Locate the cell with the specified text and output its (x, y) center coordinate. 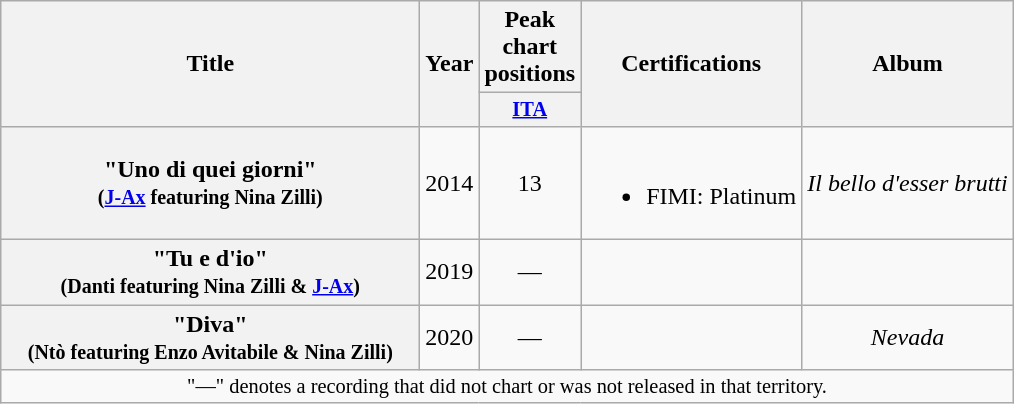
Il bello d'esser brutti (908, 182)
2020 (450, 338)
"Uno di quei giorni"(J-Ax featuring Nina Zilli) (210, 182)
"Diva"(Ntò featuring Enzo Avitabile & Nina Zilli) (210, 338)
"Tu e d'io"(Danti featuring Nina Zilli & J-Ax) (210, 272)
Year (450, 64)
Album (908, 64)
Peak chart positions (530, 47)
ITA (530, 110)
Nevada (908, 338)
13 (530, 182)
Title (210, 64)
Certifications (692, 64)
FIMI: Platinum (692, 182)
"—" denotes a recording that did not chart or was not released in that territory. (507, 387)
2014 (450, 182)
2019 (450, 272)
